Pinpoint the cell where the given text exists, returning its (X, Y) midpoint coordinate. 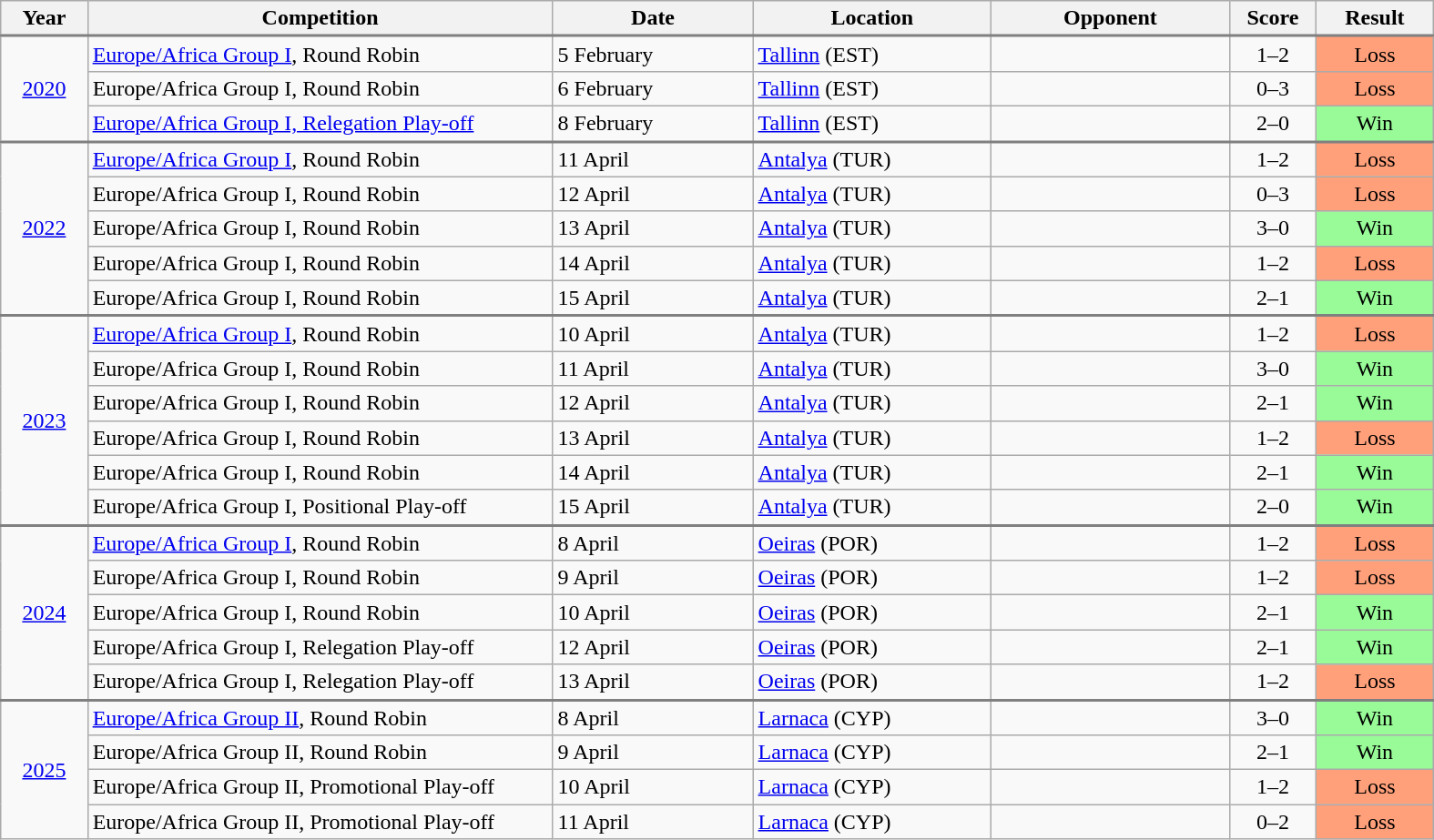
0–2 (1273, 822)
Date (653, 18)
Europe/Africa Group I, Positional Play-off (320, 508)
Result (1375, 18)
Opponent (1111, 18)
6 February (653, 88)
8 February (653, 124)
Year (44, 18)
Location (872, 18)
Competition (320, 18)
2023 (44, 420)
2022 (44, 228)
2020 (44, 89)
2025 (44, 770)
2024 (44, 612)
Score (1273, 18)
5 February (653, 55)
